Detect which cell encompasses the target text, then output its [X, Y] center coordinate. 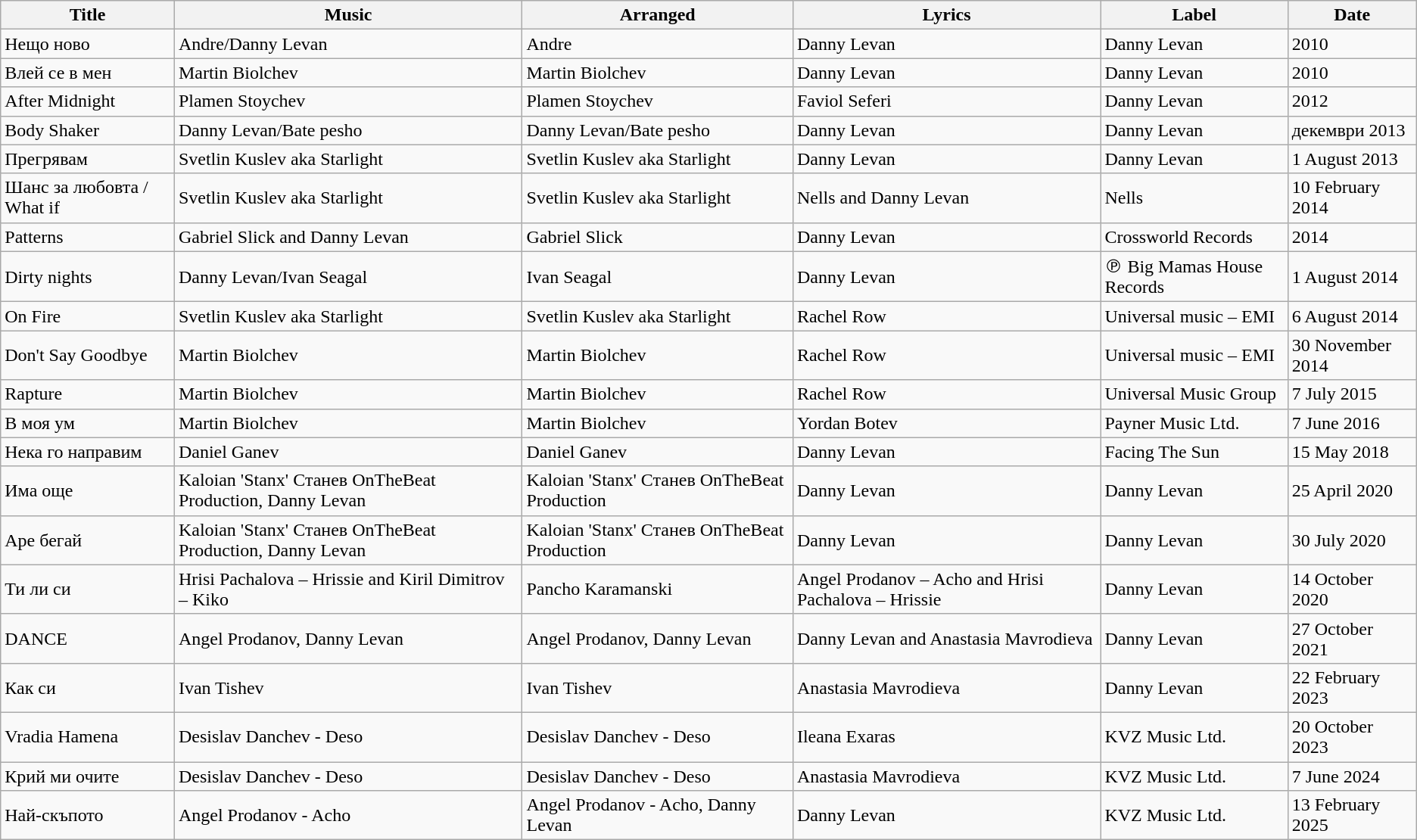
Gabriel Slick and Danny Levan [348, 237]
Dirty nights [88, 277]
В моя ум [88, 423]
30 November 2014 [1352, 356]
Arranged [657, 15]
Pancho Karamanski [657, 589]
10 February 2014 [1352, 198]
Date [1352, 15]
Ти ли си [88, 589]
7 June 2016 [1352, 423]
DANCE [88, 639]
Прегрявам [88, 159]
Шанс за любовта / What if [88, 198]
Don't Say Goodbye [88, 356]
Nells [1194, 198]
2014 [1352, 237]
Hrisi Pachalova – Hrissie and Kiril Dimitrov – Kiko [348, 589]
Rapture [88, 394]
Angel Prodanov - Acho, Danny Levan [657, 816]
Andre [657, 44]
1 August 2013 [1352, 159]
Music [348, 15]
Аре бегай [88, 540]
22 February 2023 [1352, 687]
14 October 2020 [1352, 589]
Gabriel Slick [657, 237]
Andre/Danny Levan [348, 44]
Universal Music Group [1194, 394]
Crossworld Records [1194, 237]
Patterns [88, 237]
1 August 2014 [1352, 277]
Danny Levan and Anastasia Mavrodieva [946, 639]
30 July 2020 [1352, 540]
13 February 2025 [1352, 816]
℗ Big Mamas House Records [1194, 277]
2012 [1352, 101]
Angel Prodanov – Acho and Hrisi Pachalova – Hrissie [946, 589]
Facing The Sun [1194, 452]
Как си [88, 687]
Има още [88, 490]
Нека го направим [88, 452]
Faviol Seferi [946, 101]
Ivan Seagal [657, 277]
On Fire [88, 316]
Lyrics [946, 15]
Vradia Hamena [88, 737]
декември 2013 [1352, 130]
Body Shaker [88, 130]
Angel Prodanov - Acho [348, 816]
After Midnight [88, 101]
Title [88, 15]
20 October 2023 [1352, 737]
Влей се в мен [88, 73]
Yordan Botev [946, 423]
Ileana Exaras [946, 737]
Крий ми очите [88, 776]
15 May 2018 [1352, 452]
Nells and Danny Levan [946, 198]
6 August 2014 [1352, 316]
25 April 2020 [1352, 490]
7 July 2015 [1352, 394]
Danny Levan/Ivan Seagal [348, 277]
7 June 2024 [1352, 776]
Нещо ново [88, 44]
Най-скъпото [88, 816]
Label [1194, 15]
27 October 2021 [1352, 639]
Payner Music Ltd. [1194, 423]
